Output the (X, Y) coordinate of the center of the cell containing the given text.  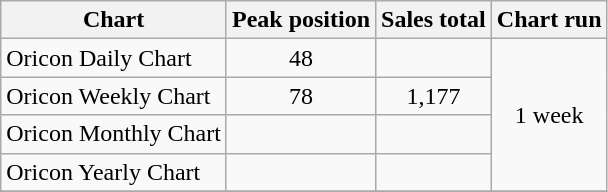
1,177 (434, 96)
78 (300, 96)
Oricon Daily Chart (114, 58)
Peak position (300, 20)
Chart run (549, 20)
Oricon Monthly Chart (114, 134)
1 week (549, 115)
Chart (114, 20)
Oricon Yearly Chart (114, 172)
Sales total (434, 20)
48 (300, 58)
Oricon Weekly Chart (114, 96)
